Scan for the cell matching the given text and deliver its [X, Y] coordinate at center. 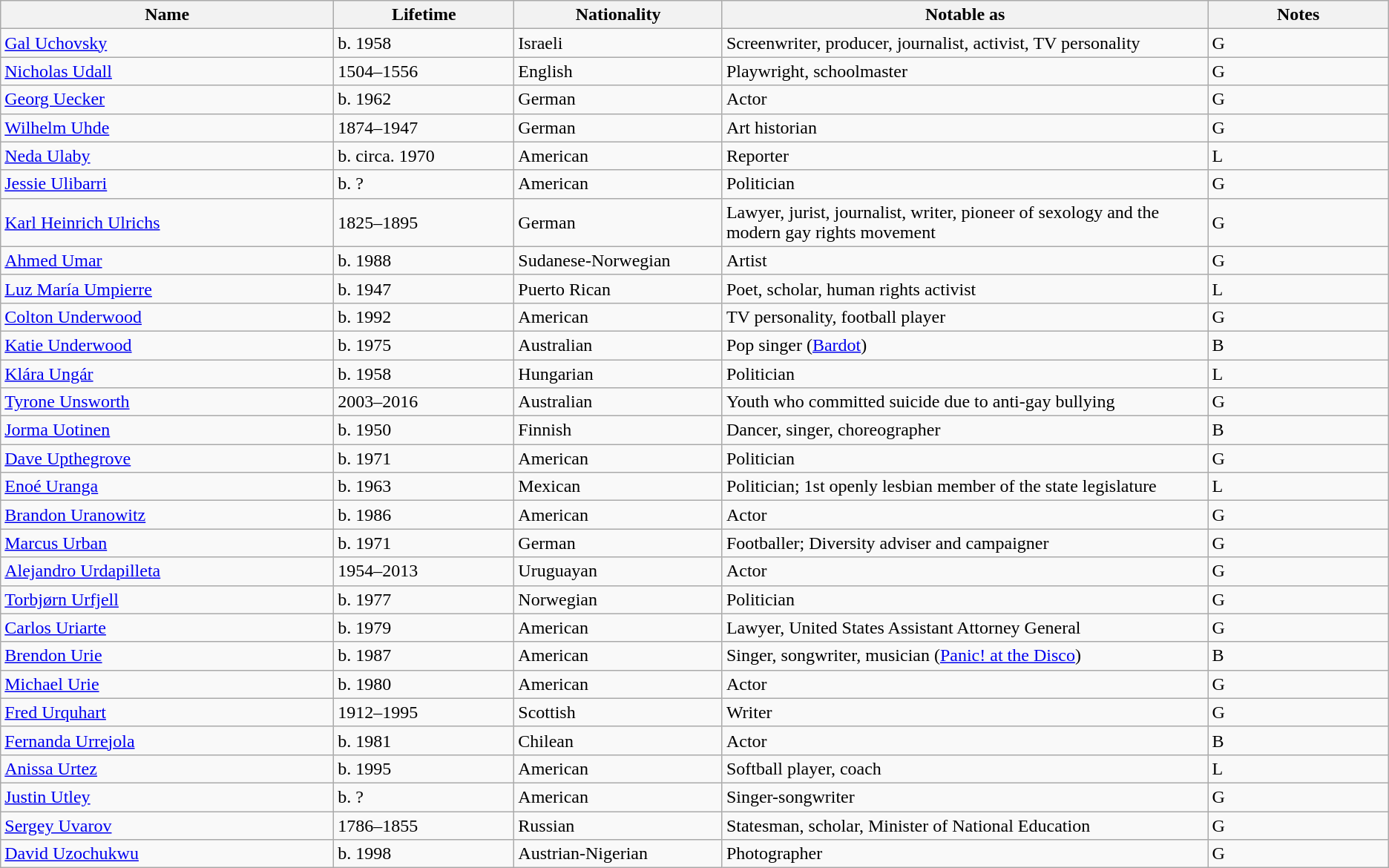
Artist [965, 260]
Austrian-Nigerian [619, 854]
Youth who committed suicide due to anti-gay bullying [965, 402]
Chilean [619, 740]
Torbjørn Urfjell [168, 599]
b. 1987 [424, 656]
Dancer, singer, choreographer [965, 430]
b. 1962 [424, 99]
Brandon Uranowitz [168, 515]
Softball player, coach [965, 769]
Enoé Uranga [168, 487]
Marcus Urban [168, 543]
TV personality, football player [965, 317]
Anissa Urtez [168, 769]
Reporter [965, 156]
English [619, 71]
Scottish [619, 712]
Uruguayan [619, 571]
Notable as [965, 15]
Mexican [619, 487]
1954–2013 [424, 571]
Name [168, 15]
Puerto Rican [619, 289]
b. 1988 [424, 260]
Dave Upthegrove [168, 458]
b. 1950 [424, 430]
Wilhelm Uhde [168, 128]
Lawyer, United States Assistant Attorney General [965, 628]
b. 1947 [424, 289]
Lifetime [424, 15]
Sudanese-Norwegian [619, 260]
Footballer; Diversity adviser and campaigner [965, 543]
Jorma Uotinen [168, 430]
b. circa. 1970 [424, 156]
Fernanda Urrejola [168, 740]
Nationality [619, 15]
Gal Uchovsky [168, 43]
Singer-songwriter [965, 797]
Hungarian [619, 373]
Carlos Uriarte [168, 628]
Pop singer (Bardot) [965, 345]
1825–1895 [424, 223]
b. 1998 [424, 854]
Israeli [619, 43]
Sergey Uvarov [168, 826]
b. 1980 [424, 684]
b. 1963 [424, 487]
1874–1947 [424, 128]
Politician; 1st openly lesbian member of the state legislature [965, 487]
Neda Ulaby [168, 156]
Notes [1298, 15]
Screenwriter, producer, journalist, activist, TV personality [965, 43]
Tyrone Unsworth [168, 402]
Katie Underwood [168, 345]
Justin Utley [168, 797]
Norwegian [619, 599]
Luz María Umpierre [168, 289]
Fred Urquhart [168, 712]
Karl Heinrich Ulrichs [168, 223]
Georg Uecker [168, 99]
Statesman, scholar, Minister of National Education [965, 826]
Nicholas Udall [168, 71]
Photographer [965, 854]
Art historian [965, 128]
1912–1995 [424, 712]
Ahmed Umar [168, 260]
David Uzochukwu [168, 854]
Singer, songwriter, musician (Panic! at the Disco) [965, 656]
Jessie Ulibarri [168, 184]
b. 1995 [424, 769]
b. 1986 [424, 515]
1504–1556 [424, 71]
b. 1975 [424, 345]
Russian [619, 826]
Poet, scholar, human rights activist [965, 289]
Writer [965, 712]
b. 1977 [424, 599]
Brendon Urie [168, 656]
Michael Urie [168, 684]
2003–2016 [424, 402]
Alejandro Urdapilleta [168, 571]
Colton Underwood [168, 317]
b. 1992 [424, 317]
b. 1979 [424, 628]
Lawyer, jurist, journalist, writer, pioneer of sexology and the modern gay rights movement [965, 223]
Playwright, schoolmaster [965, 71]
1786–1855 [424, 826]
Klára Ungár [168, 373]
Finnish [619, 430]
b. 1981 [424, 740]
